Locate the cell with the specified text and output its (x, y) center coordinate. 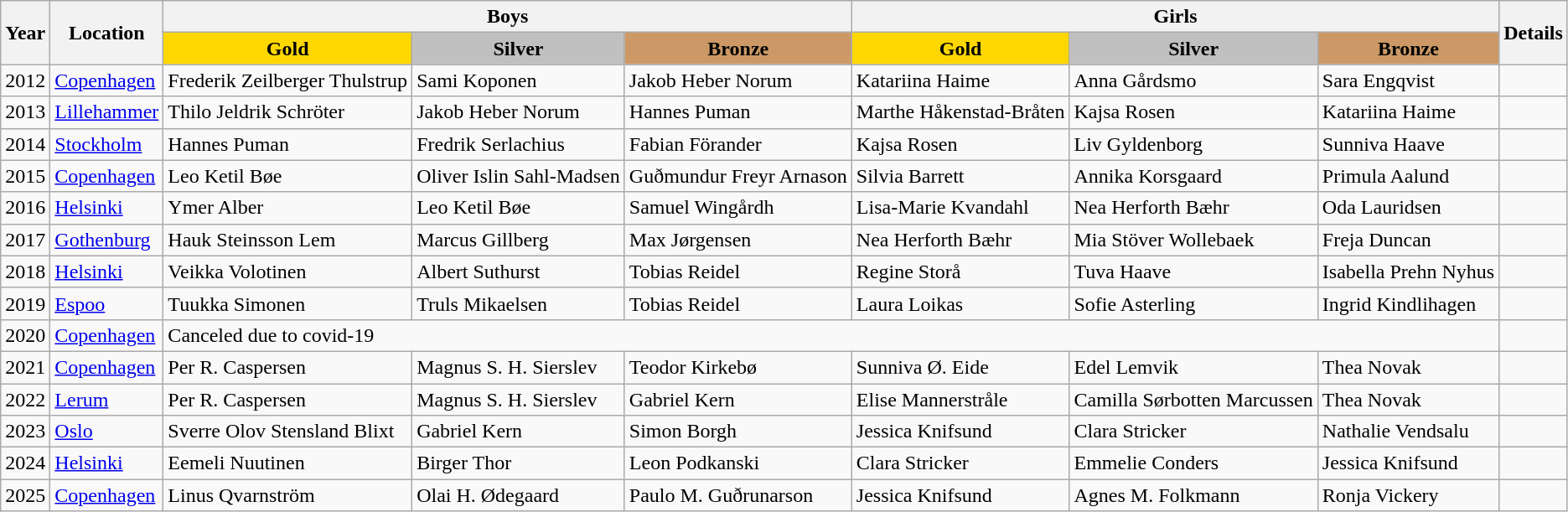
Edel Lemvik (1193, 367)
Marthe Håkenstad-Bråten (960, 112)
Fabian Förander (737, 144)
Girls (1175, 17)
Espoo (107, 303)
Isabella Prehn Nyhus (1408, 272)
Nathalie Vendsalu (1408, 432)
Simon Borgh (737, 432)
Ymer Alber (288, 208)
Sunniva Haave (1408, 144)
Agnes M. Folkmann (1193, 495)
Stockholm (107, 144)
Tuukka Simonen (288, 303)
Annika Korsgaard (1193, 176)
2024 (25, 463)
Canceled due to covid-19 (831, 335)
Boys (508, 17)
Elise Mannerstråle (960, 400)
2022 (25, 400)
Tuva Haave (1193, 272)
Olai H. Ødegaard (519, 495)
2020 (25, 335)
Anna Gårdsmo (1193, 80)
Frederik Zeilberger Thulstrup (288, 80)
Lillehammer (107, 112)
Liv Gyldenborg (1193, 144)
Birger Thor (519, 463)
Sara Engqvist (1408, 80)
Lisa-Marie Kvandahl (960, 208)
Teodor Kirkebø (737, 367)
Location (107, 33)
Gothenburg (107, 240)
Regine Storå (960, 272)
Oslo (107, 432)
Mia Stöver Wollebaek (1193, 240)
2014 (25, 144)
Truls Mikaelsen (519, 303)
Year (25, 33)
Ronja Vickery (1408, 495)
Albert Suthurst (519, 272)
Laura Loikas (960, 303)
Thilo Jeldrik Schröter (288, 112)
Eemeli Nuutinen (288, 463)
2021 (25, 367)
2018 (25, 272)
Primula Aalund (1408, 176)
Ingrid Kindlihagen (1408, 303)
2015 (25, 176)
2019 (25, 303)
Leon Podkanski (737, 463)
Samuel Wingårdh (737, 208)
Sverre Olov Stensland Blixt (288, 432)
2013 (25, 112)
2017 (25, 240)
Max Jørgensen (737, 240)
2016 (25, 208)
Details (1534, 33)
Sunniva Ø. Eide (960, 367)
Veikka Volotinen (288, 272)
2023 (25, 432)
Oliver Islin Sahl-Madsen (519, 176)
Oda Lauridsen (1408, 208)
Sami Koponen (519, 80)
Sofie Asterling (1193, 303)
Marcus Gillberg (519, 240)
Silvia Barrett (960, 176)
2012 (25, 80)
Freja Duncan (1408, 240)
Fredrik Serlachius (519, 144)
Emmelie Conders (1193, 463)
Lerum (107, 400)
Camilla Sørbotten Marcussen (1193, 400)
Hauk Steinsson Lem (288, 240)
Paulo M. Guðrunarson (737, 495)
Linus Qvarnström (288, 495)
Guðmundur Freyr Arnason (737, 176)
2025 (25, 495)
